Find where the given text appears and provide that cell's center as (X, Y) coordinate. 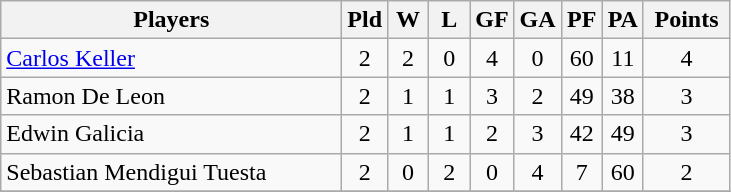
11 (622, 58)
L (450, 20)
PA (622, 20)
GF (492, 20)
38 (622, 96)
Edwin Galicia (172, 134)
7 (582, 172)
PF (582, 20)
Ramon De Leon (172, 96)
GA (538, 20)
Players (172, 20)
Points (686, 20)
W (408, 20)
42 (582, 134)
Pld (365, 20)
Sebastian Mendigui Tuesta (172, 172)
Carlos Keller (172, 58)
